Pinpoint the cell where the given text exists, returning its [X, Y] midpoint coordinate. 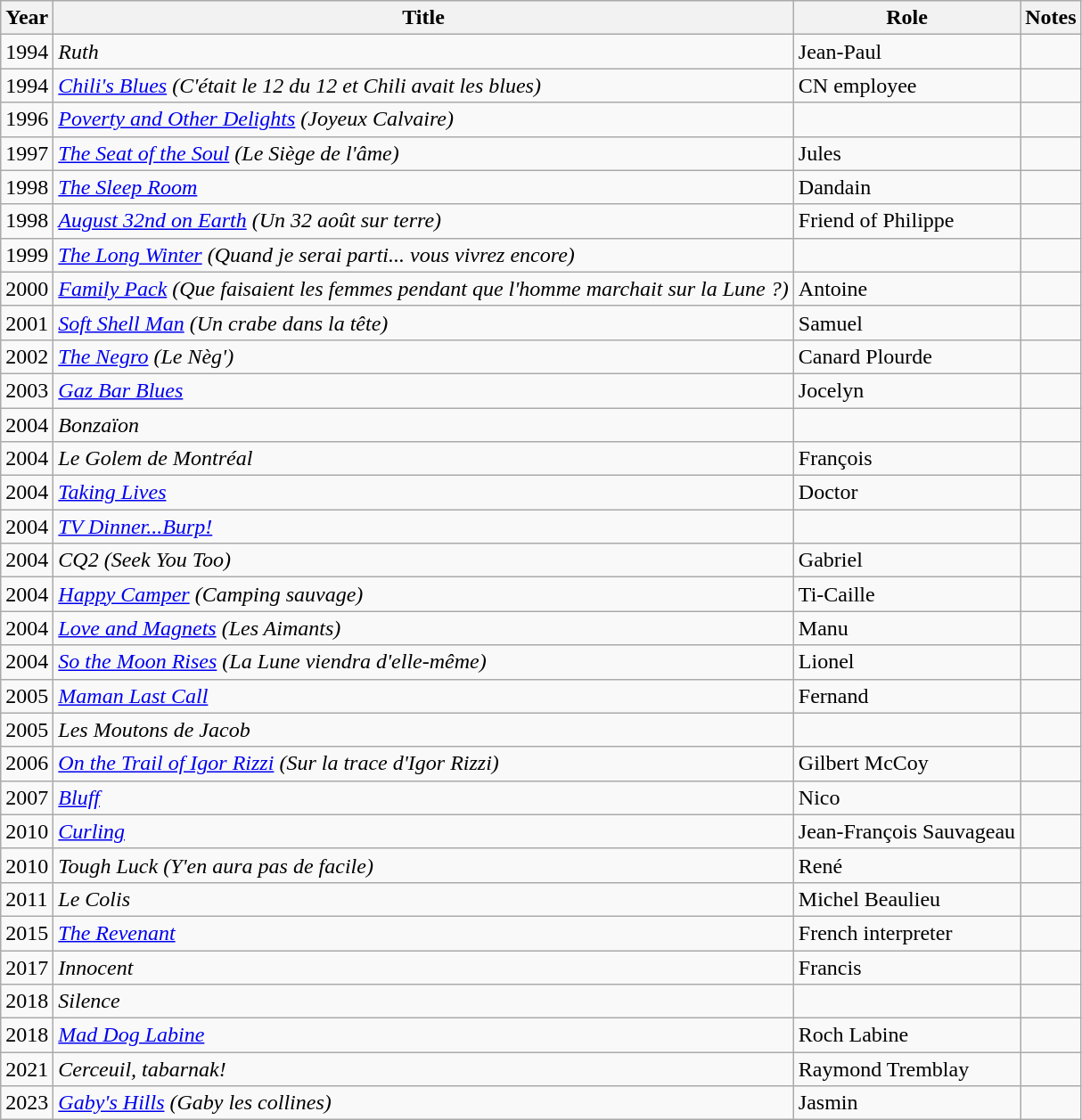
The Long Winter (Quand je serai parti... vous vivrez encore) [423, 255]
Silence [423, 1001]
Nico [906, 797]
Taking Lives [423, 493]
René [906, 865]
Family Pack (Que faisaient les femmes pendant que l'homme marchait sur la Lune ?) [423, 289]
Role [906, 18]
Le Golem de Montréal [423, 459]
Maman Last Call [423, 696]
Curling [423, 831]
Gaby's Hills (Gaby les collines) [423, 1103]
2003 [27, 390]
2011 [27, 899]
Antoine [906, 289]
François [906, 459]
Love and Magnets (Les Aimants) [423, 628]
Bonzaïon [423, 425]
French interpreter [906, 933]
Jean-François Sauvageau [906, 831]
Notes [1051, 18]
2006 [27, 764]
2015 [27, 933]
2002 [27, 356]
Mad Dog Labine [423, 1035]
Innocent [423, 967]
Ti-Caille [906, 594]
Year [27, 18]
Friend of Philippe [906, 221]
Samuel [906, 323]
2007 [27, 797]
Jean-Paul [906, 52]
Poverty and Other Delights (Joyeux Calvaire) [423, 119]
TV Dinner...Burp! [423, 527]
Tough Luck (Y'en aura pas de facile) [423, 865]
Le Colis [423, 899]
CN employee [906, 86]
2023 [27, 1103]
Jasmin [906, 1103]
Michel Beaulieu [906, 899]
So the Moon Rises (La Lune viendra d'elle-même) [423, 662]
Jocelyn [906, 390]
2001 [27, 323]
Francis [906, 967]
Doctor [906, 493]
Chili's Blues (C'était le 12 du 12 et Chili avait les blues) [423, 86]
Les Moutons de Jacob [423, 730]
Dandain [906, 187]
2021 [27, 1069]
Happy Camper (Camping sauvage) [423, 594]
The Seat of the Soul (Le Siège de l'âme) [423, 153]
2000 [27, 289]
August 32nd on Earth (Un 32 août sur terre) [423, 221]
Gilbert McCoy [906, 764]
Bluff [423, 797]
Lionel [906, 662]
1996 [27, 119]
Gabriel [906, 560]
Gaz Bar Blues [423, 390]
The Negro (Le Nèg') [423, 356]
Cerceuil, tabarnak! [423, 1069]
The Sleep Room [423, 187]
Raymond Tremblay [906, 1069]
1999 [27, 255]
Roch Labine [906, 1035]
2017 [27, 967]
Jules [906, 153]
CQ2 (Seek You Too) [423, 560]
On the Trail of Igor Rizzi (Sur la trace d'Igor Rizzi) [423, 764]
1997 [27, 153]
Fernand [906, 696]
The Revenant [423, 933]
Canard Plourde [906, 356]
Title [423, 18]
Soft Shell Man (Un crabe dans la tête) [423, 323]
Ruth [423, 52]
Manu [906, 628]
